Find where the given text appears and provide that cell's center as (X, Y) coordinate. 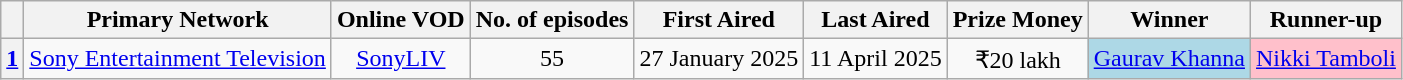
Prize Money (1018, 20)
Primary Network (178, 20)
First Aired (719, 20)
Gaurav Khanna (1169, 59)
Online VOD (400, 20)
Last Aired (876, 20)
SonyLIV (400, 59)
55 (552, 59)
Winner (1169, 20)
₹20 lakh (1018, 59)
Nikki Tamboli (1326, 59)
11 April 2025 (876, 59)
1 (12, 59)
Runner-up (1326, 20)
No. of episodes (552, 20)
27 January 2025 (719, 59)
Sony Entertainment Television (178, 59)
